Locate the cell with the specified text and output its (X, Y) center coordinate. 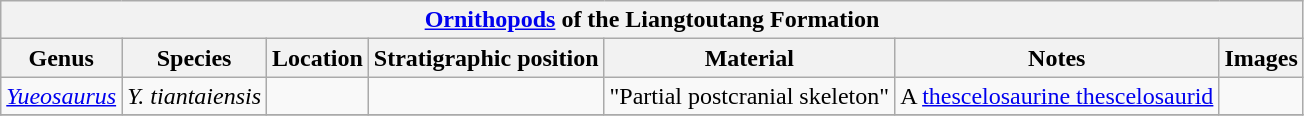
A thescelosaurine thescelosaurid (1057, 96)
Images (1261, 58)
"Partial postcranial skeleton" (750, 96)
Ornithopods of the Liangtoutang Formation (652, 20)
Stratigraphic position (486, 58)
Species (194, 58)
Material (750, 58)
Yueosaurus (62, 96)
Y. tiantaiensis (194, 96)
Notes (1057, 58)
Location (318, 58)
Genus (62, 58)
